Find where the given text appears and provide that cell's center as (x, y) coordinate. 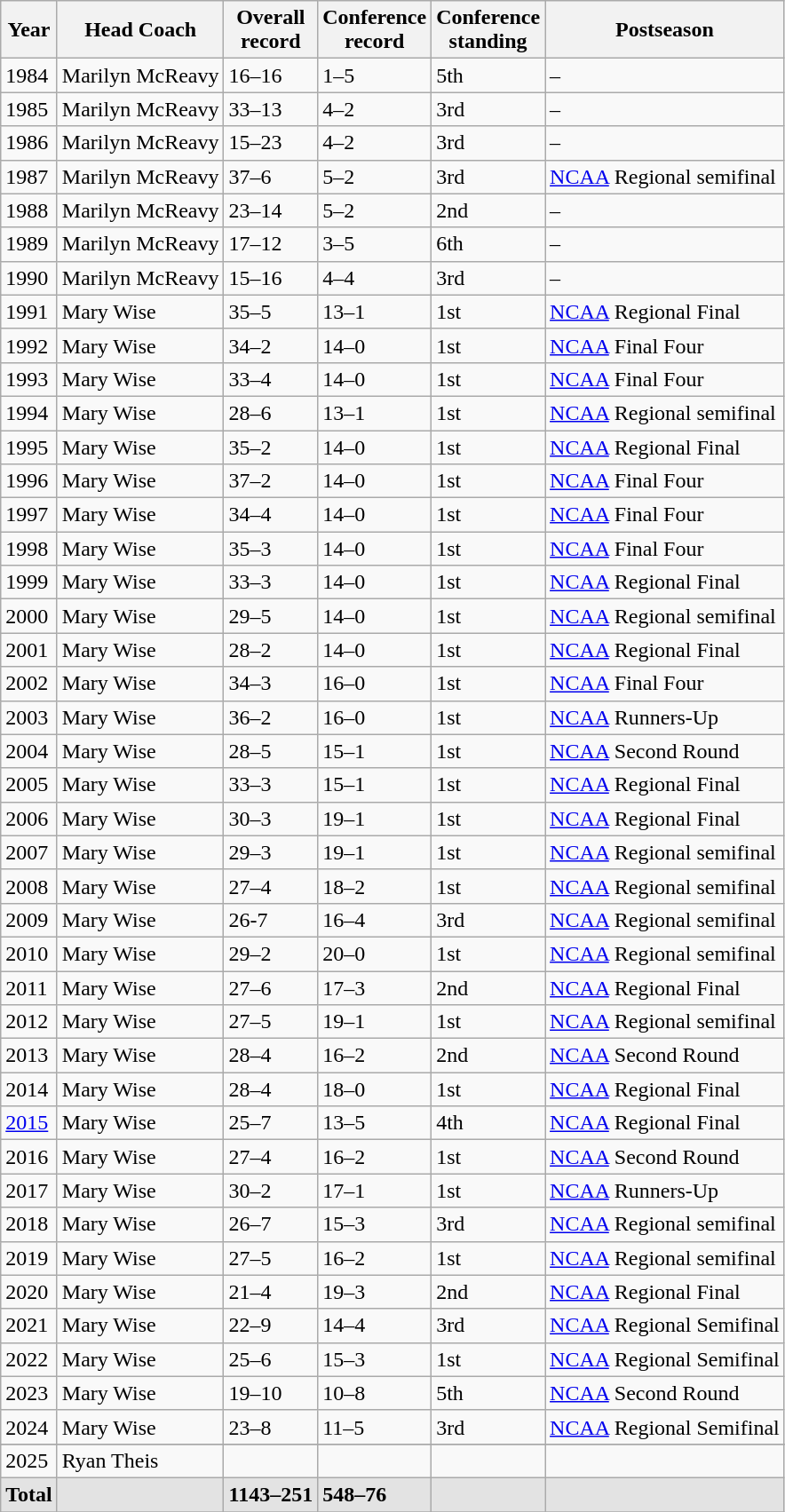
27–6 (271, 988)
28–6 (271, 413)
2022 (29, 1359)
1985 (29, 109)
2024 (29, 1427)
Conference standing (488, 30)
2003 (29, 717)
26–7 (271, 1224)
20–0 (375, 954)
1996 (29, 481)
1991 (29, 312)
1988 (29, 210)
2025 (29, 1461)
2006 (29, 819)
36–2 (271, 717)
29–5 (271, 616)
37–6 (271, 177)
13–5 (375, 1123)
Ryan Theis (140, 1461)
19–10 (271, 1393)
4–4 (375, 278)
548–76 (375, 1494)
17–12 (271, 244)
11–5 (375, 1427)
2001 (29, 650)
15–23 (271, 143)
2008 (29, 886)
1–5 (375, 75)
2016 (29, 1157)
17–3 (375, 988)
2023 (29, 1393)
2014 (29, 1089)
30–3 (271, 819)
1998 (29, 549)
28–2 (271, 650)
1995 (29, 447)
2000 (29, 616)
2004 (29, 751)
2012 (29, 1022)
2015 (29, 1123)
17–1 (375, 1191)
1143–251 (271, 1494)
1989 (29, 244)
2009 (29, 920)
Head Coach (140, 30)
34–4 (271, 515)
Conference record (375, 30)
2021 (29, 1326)
18–2 (375, 886)
2020 (29, 1292)
10–8 (375, 1393)
35–3 (271, 549)
26-7 (271, 920)
1997 (29, 515)
23–14 (271, 210)
Total (29, 1494)
15–16 (271, 278)
6th (488, 244)
2005 (29, 785)
34–3 (271, 684)
1999 (29, 582)
2010 (29, 954)
33–4 (271, 379)
Year (29, 30)
4th (488, 1123)
25–7 (271, 1123)
34–2 (271, 345)
1992 (29, 345)
37–2 (271, 481)
2017 (29, 1191)
28–5 (271, 751)
1994 (29, 413)
1993 (29, 379)
22–9 (271, 1326)
2011 (29, 988)
33–13 (271, 109)
14–4 (375, 1326)
16–4 (375, 920)
30–2 (271, 1191)
2018 (29, 1224)
18–0 (375, 1089)
19–3 (375, 1292)
29–3 (271, 852)
1986 (29, 143)
21–4 (271, 1292)
23–8 (271, 1427)
35–2 (271, 447)
16–16 (271, 75)
35–5 (271, 312)
1987 (29, 177)
Postseason (665, 30)
Overall record (271, 30)
1984 (29, 75)
1990 (29, 278)
2019 (29, 1258)
2002 (29, 684)
2007 (29, 852)
25–6 (271, 1359)
3–5 (375, 244)
29–2 (271, 954)
2013 (29, 1056)
